Locate the cell with the specified text and output its (x, y) center coordinate. 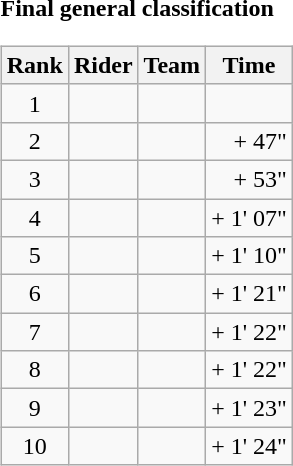
+ 53" (250, 179)
+ 1' 10" (250, 256)
9 (34, 408)
7 (34, 332)
+ 1' 07" (250, 217)
+ 47" (250, 141)
2 (34, 141)
3 (34, 179)
+ 1' 23" (250, 408)
1 (34, 103)
+ 1' 21" (250, 294)
+ 1' 24" (250, 446)
8 (34, 370)
Team (172, 65)
Time (250, 65)
5 (34, 256)
6 (34, 294)
Rider (103, 65)
Rank (34, 65)
10 (34, 446)
4 (34, 217)
